Provide the (x, y) coordinate of the cell's center where the given text is located.  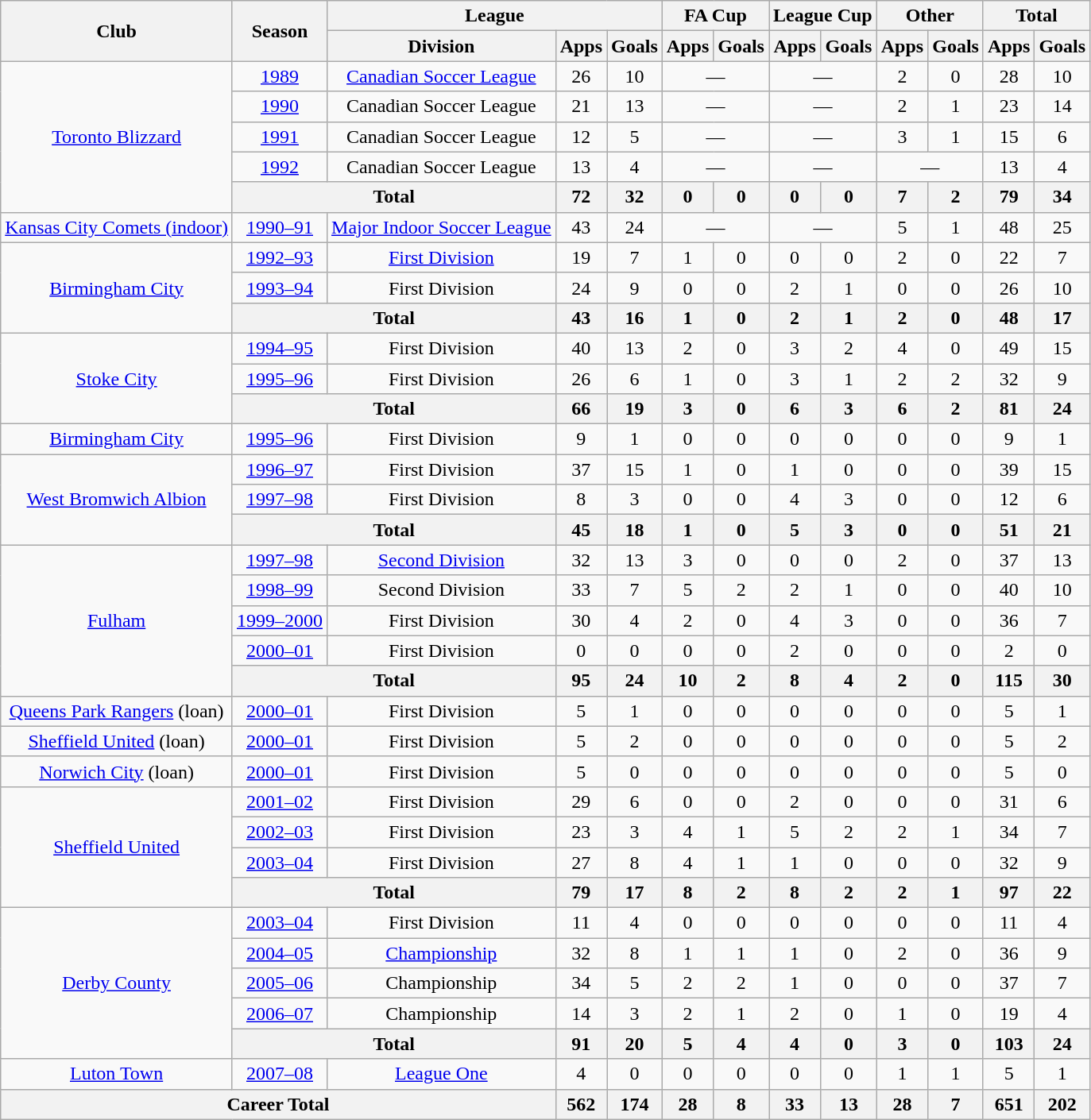
2006–07 (280, 1014)
1990 (280, 106)
39 (1008, 469)
18 (635, 530)
Major Indoor Soccer League (442, 227)
49 (1008, 348)
Season (280, 31)
1993–94 (280, 288)
2004–05 (280, 953)
29 (581, 801)
League One (442, 1074)
1999–2000 (280, 620)
League Cup (823, 16)
Toronto Blizzard (117, 137)
Career Total (278, 1104)
Sheffield United (117, 847)
51 (1008, 530)
Luton Town (117, 1074)
Derby County (117, 983)
2007–08 (280, 1074)
Stoke City (117, 378)
FA Cup (715, 16)
95 (581, 681)
1992 (280, 167)
1991 (280, 137)
81 (1008, 409)
Queens Park Rangers (loan) (117, 711)
Division (442, 46)
16 (635, 318)
Other (930, 16)
1996–97 (280, 469)
91 (581, 1044)
1990–91 (280, 227)
27 (581, 862)
2002–03 (280, 832)
West Bromwich Albion (117, 500)
Kansas City Comets (indoor) (117, 227)
1992–93 (280, 257)
1998–99 (280, 590)
1994–95 (280, 348)
2001–02 (280, 801)
72 (581, 197)
202 (1062, 1104)
115 (1008, 681)
20 (635, 1044)
Fulham (117, 620)
103 (1008, 1044)
562 (581, 1104)
174 (635, 1104)
Club (117, 31)
45 (581, 530)
1989 (280, 76)
31 (1008, 801)
Sheffield United (loan) (117, 741)
2005–06 (280, 983)
66 (581, 409)
League (495, 16)
97 (1008, 893)
Norwich City (loan) (117, 771)
651 (1008, 1104)
25 (1062, 227)
